Return (x, y) of the center of cell containing provided text 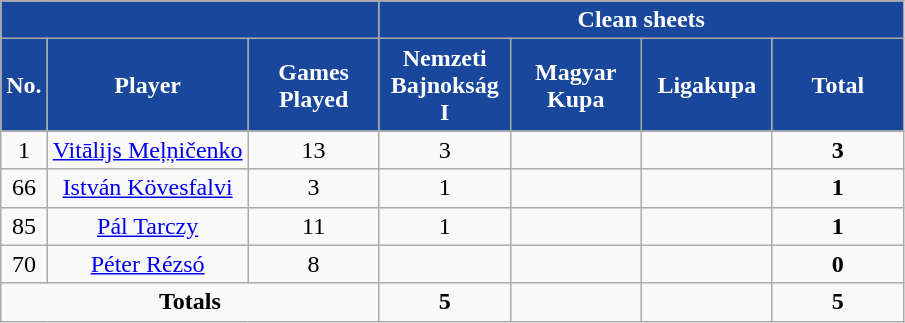
Clean sheets (641, 20)
Totals (190, 302)
Péter Rézsó (148, 264)
Player (148, 85)
8 (314, 264)
11 (314, 226)
0 (838, 264)
Total (838, 85)
István Kövesfalvi (148, 188)
13 (314, 150)
No. (24, 85)
Nemzeti Bajnokság I (444, 85)
Games Played (314, 85)
85 (24, 226)
Ligakupa (706, 85)
70 (24, 264)
Pál Tarczy (148, 226)
66 (24, 188)
Magyar Kupa (576, 85)
Vitālijs Meļņičenko (148, 150)
